Output the [X, Y] coordinate of the center of the cell containing the given text.  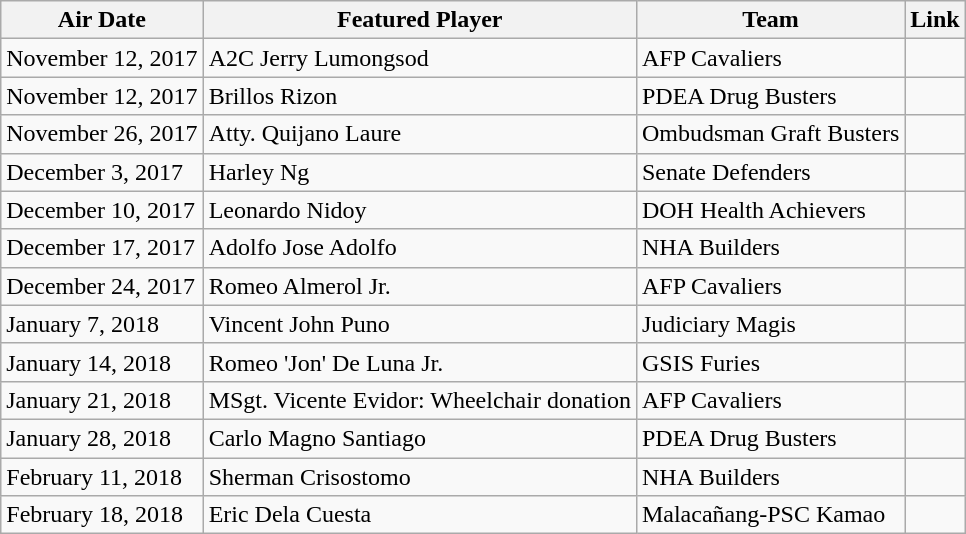
Featured Player [420, 20]
January 14, 2018 [102, 362]
Link [935, 20]
Romeo 'Jon' De Luna Jr. [420, 362]
February 11, 2018 [102, 477]
Atty. Quijano Laure [420, 134]
Harley Ng [420, 172]
Senate Defenders [770, 172]
Brillos Rizon [420, 96]
Air Date [102, 20]
Carlo Magno Santiago [420, 438]
December 24, 2017 [102, 286]
December 3, 2017 [102, 172]
December 10, 2017 [102, 210]
Adolfo Jose Adolfo [420, 248]
Ombudsman Graft Busters [770, 134]
Malacañang-PSC Kamao [770, 515]
Team [770, 20]
January 7, 2018 [102, 324]
Vincent John Puno [420, 324]
Judiciary Magis [770, 324]
February 18, 2018 [102, 515]
January 28, 2018 [102, 438]
December 17, 2017 [102, 248]
MSgt. Vicente Evidor: Wheelchair donation [420, 400]
January 21, 2018 [102, 400]
GSIS Furies [770, 362]
Sherman Crisostomo [420, 477]
A2C Jerry Lumongsod [420, 58]
DOH Health Achievers [770, 210]
Romeo Almerol Jr. [420, 286]
Eric Dela Cuesta [420, 515]
November 26, 2017 [102, 134]
Leonardo Nidoy [420, 210]
